Search for the cell housing the specified text and yield its (X, Y) center coordinate. 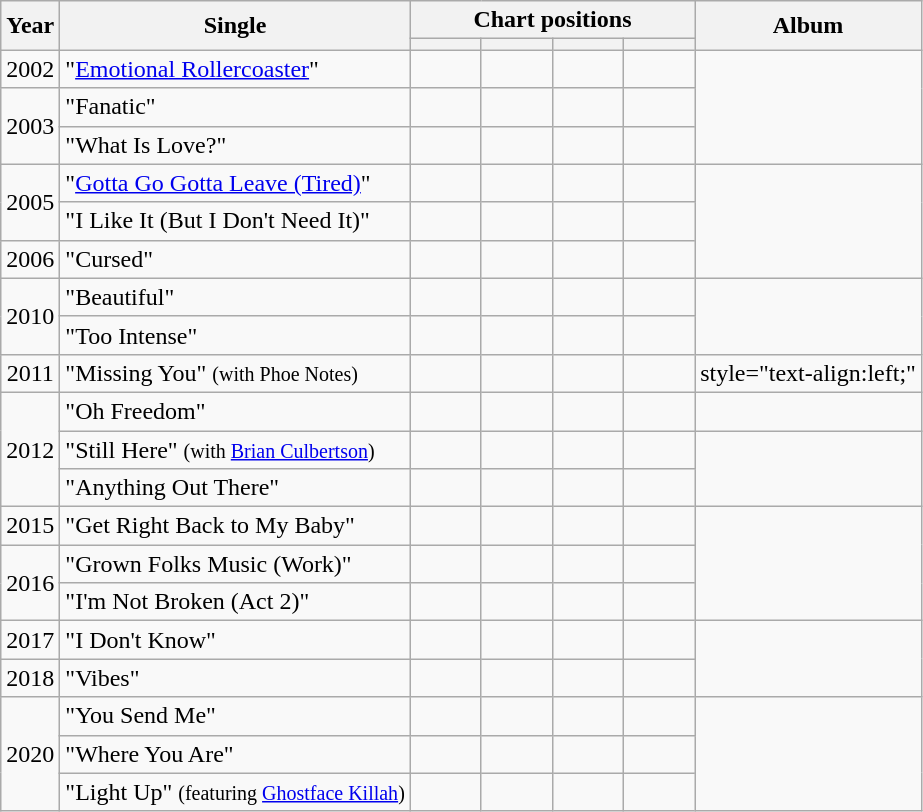
Single (236, 26)
2020 (30, 754)
"You Send Me" (236, 716)
"Vibes" (236, 678)
2018 (30, 678)
"I Don't Know" (236, 640)
2006 (30, 259)
2016 (30, 583)
"Missing You" (with Phoe Notes) (236, 373)
"Too Intense" (236, 335)
"I'm Not Broken (Act 2)" (236, 602)
"Oh Freedom" (236, 411)
Chart positions (552, 20)
2003 (30, 126)
"Grown Folks Music (Work)" (236, 564)
"Still Here" (with Brian Culbertson) (236, 449)
"What Is Love?" (236, 145)
Album (808, 26)
2015 (30, 526)
2005 (30, 202)
"Anything Out There" (236, 488)
"I Like It (But I Don't Need It)" (236, 221)
"Get Right Back to My Baby" (236, 526)
"Light Up" (featuring Ghostface Killah) (236, 792)
2010 (30, 316)
2012 (30, 449)
"Fanatic" (236, 107)
"Emotional Rollercoaster" (236, 69)
"Cursed" (236, 259)
"Where You Are" (236, 754)
Year (30, 26)
2011 (30, 373)
style="text-align:left;" (808, 373)
2017 (30, 640)
"Gotta Go Gotta Leave (Tired)" (236, 183)
2002 (30, 69)
"Beautiful" (236, 297)
